Find where the given text appears and provide that cell's center as (x, y) coordinate. 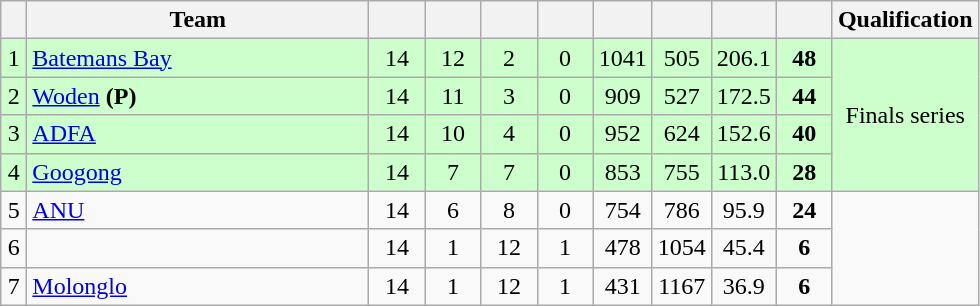
431 (622, 286)
95.9 (744, 210)
1167 (682, 286)
ADFA (198, 134)
527 (682, 96)
172.5 (744, 96)
44 (804, 96)
853 (622, 172)
Finals series (905, 115)
48 (804, 58)
11 (453, 96)
Qualification (905, 20)
952 (622, 134)
24 (804, 210)
ANU (198, 210)
40 (804, 134)
1054 (682, 248)
Team (198, 20)
Woden (P) (198, 96)
36.9 (744, 286)
5 (14, 210)
478 (622, 248)
1041 (622, 58)
909 (622, 96)
28 (804, 172)
Googong (198, 172)
Molonglo (198, 286)
755 (682, 172)
206.1 (744, 58)
45.4 (744, 248)
10 (453, 134)
152.6 (744, 134)
505 (682, 58)
Batemans Bay (198, 58)
786 (682, 210)
8 (509, 210)
754 (622, 210)
113.0 (744, 172)
624 (682, 134)
